Return the (X, Y) coordinate for the center point of the cell that contains the specified text.  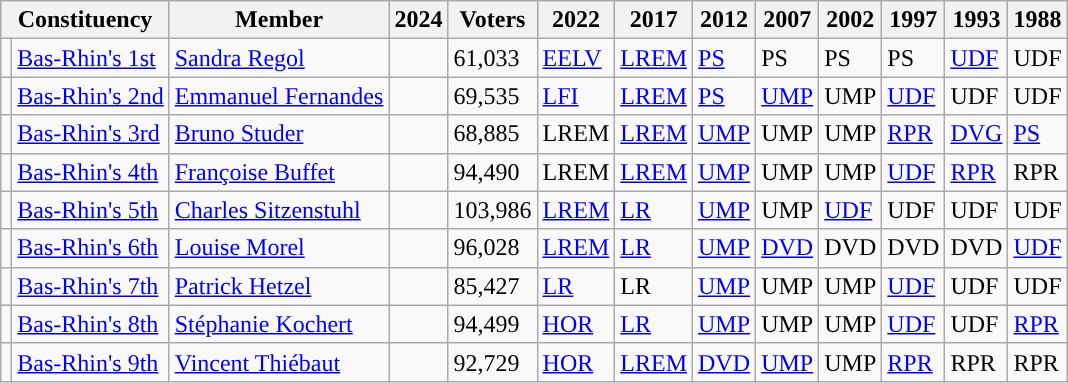
EELV (576, 58)
94,499 (492, 324)
69,535 (492, 96)
2024 (418, 20)
LFI (576, 96)
103,986 (492, 210)
2022 (576, 20)
Stéphanie Kochert (279, 324)
Charles Sitzenstuhl (279, 210)
Louise Morel (279, 248)
Patrick Hetzel (279, 286)
Sandra Regol (279, 58)
Member (279, 20)
68,885 (492, 134)
Bruno Studer (279, 134)
Bas-Rhin's 9th (90, 362)
Vincent Thiébaut (279, 362)
96,028 (492, 248)
85,427 (492, 286)
2007 (788, 20)
Françoise Buffet (279, 172)
Bas-Rhin's 7th (90, 286)
Bas-Rhin's 1st (90, 58)
2002 (850, 20)
Constituency (85, 20)
Bas-Rhin's 8th (90, 324)
2017 (654, 20)
61,033 (492, 58)
Bas-Rhin's 3rd (90, 134)
Voters (492, 20)
Bas-Rhin's 2nd (90, 96)
1988 (1038, 20)
Emmanuel Fernandes (279, 96)
Bas-Rhin's 4th (90, 172)
Bas-Rhin's 6th (90, 248)
1997 (914, 20)
DVG (976, 134)
1993 (976, 20)
Bas-Rhin's 5th (90, 210)
92,729 (492, 362)
2012 (724, 20)
94,490 (492, 172)
